Detect which cell encompasses the target text, then output its [x, y] center coordinate. 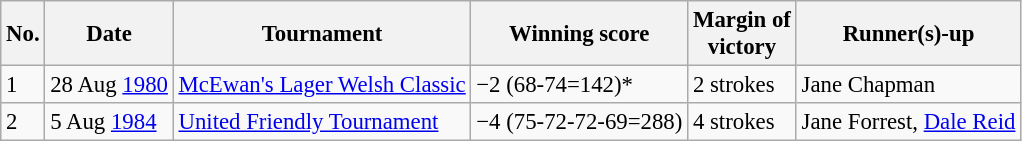
2 [23, 122]
Tournament [322, 34]
McEwan's Lager Welsh Classic [322, 85]
No. [23, 34]
−2 (68-74=142)* [580, 85]
Margin ofvictory [742, 34]
Jane Forrest, Dale Reid [908, 122]
28 Aug 1980 [109, 85]
Date [109, 34]
Winning score [580, 34]
Runner(s)-up [908, 34]
United Friendly Tournament [322, 122]
Jane Chapman [908, 85]
1 [23, 85]
5 Aug 1984 [109, 122]
2 strokes [742, 85]
−4 (75-72-72-69=288) [580, 122]
4 strokes [742, 122]
